Return [x, y] of the center of cell containing provided text 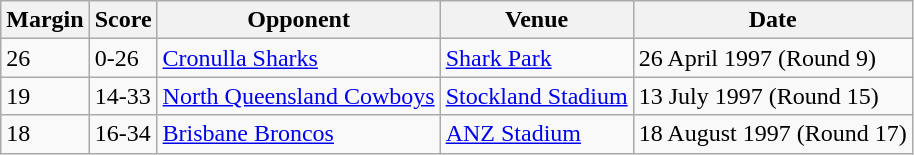
Shark Park [536, 58]
Brisbane Broncos [298, 134]
14-33 [123, 96]
18 August 1997 (Round 17) [772, 134]
18 [45, 134]
Venue [536, 20]
Opponent [298, 20]
19 [45, 96]
North Queensland Cowboys [298, 96]
Margin [45, 20]
Stockland Stadium [536, 96]
16-34 [123, 134]
26 [45, 58]
Score [123, 20]
Date [772, 20]
13 July 1997 (Round 15) [772, 96]
0-26 [123, 58]
Cronulla Sharks [298, 58]
ANZ Stadium [536, 134]
26 April 1997 (Round 9) [772, 58]
